Pinpoint the cell where the given text exists, returning its (X, Y) midpoint coordinate. 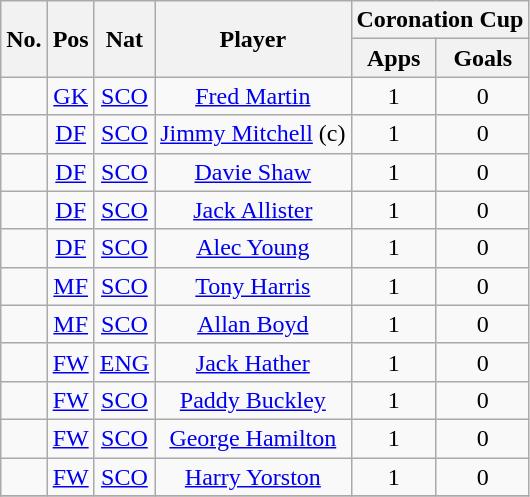
George Hamilton (253, 438)
Allan Boyd (253, 324)
Jack Allister (253, 210)
Apps (394, 58)
Pos (70, 39)
Harry Yorston (253, 477)
ENG (124, 362)
Goals (482, 58)
Alec Young (253, 248)
Jack Hather (253, 362)
GK (70, 96)
Fred Martin (253, 96)
Jimmy Mitchell (c) (253, 134)
Player (253, 39)
No. (24, 39)
Paddy Buckley (253, 400)
Davie Shaw (253, 172)
Coronation Cup (440, 20)
Nat (124, 39)
Tony Harris (253, 286)
